Determine the [X, Y] coordinate at the center of the cell enclosing the given text.  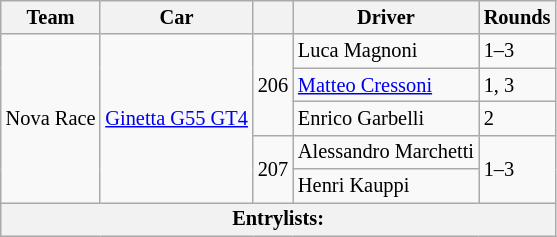
Matteo Cressoni [386, 85]
Henri Kauppi [386, 186]
Entrylists: [278, 219]
Alessandro Marchetti [386, 152]
2 [518, 118]
Team [51, 17]
Driver [386, 17]
Rounds [518, 17]
206 [273, 84]
1, 3 [518, 85]
Ginetta G55 GT4 [176, 118]
Enrico Garbelli [386, 118]
Car [176, 17]
Nova Race [51, 118]
Luca Magnoni [386, 51]
207 [273, 168]
